Provide the [X, Y] coordinate of the cell's center where the given text is located.  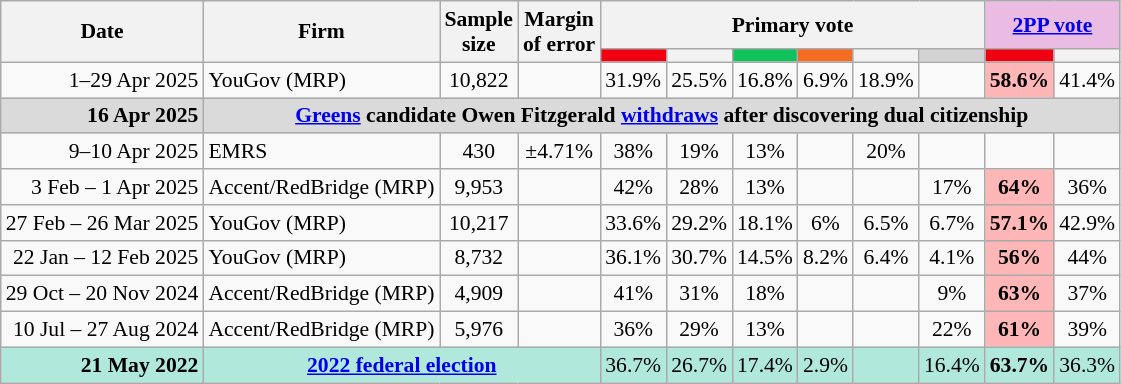
28% [699, 187]
29.2% [699, 223]
Firm [321, 32]
9–10 Apr 2025 [102, 152]
2PP vote [1052, 25]
±4.71% [559, 152]
Greens candidate Owen Fitzgerald withdraws after discovering dual citizenship [662, 116]
18.9% [886, 80]
Samplesize [479, 32]
22% [952, 330]
57.1% [1020, 223]
19% [699, 152]
63% [1020, 294]
22 Jan – 12 Feb 2025 [102, 258]
17.4% [765, 365]
8.2% [826, 258]
3 Feb – 1 Apr 2025 [102, 187]
36.3% [1087, 365]
58.6% [1020, 80]
14.5% [765, 258]
42% [633, 187]
9,953 [479, 187]
5,976 [479, 330]
26.7% [699, 365]
36.7% [633, 365]
63.7% [1020, 365]
42.9% [1087, 223]
17% [952, 187]
10,822 [479, 80]
27 Feb – 26 Mar 2025 [102, 223]
4.1% [952, 258]
2022 federal election [402, 365]
1–29 Apr 2025 [102, 80]
16 Apr 2025 [102, 116]
36.1% [633, 258]
33.6% [633, 223]
10 Jul – 27 Aug 2024 [102, 330]
16.4% [952, 365]
37% [1087, 294]
6% [826, 223]
6.5% [886, 223]
Marginof error [559, 32]
2.9% [826, 365]
Date [102, 32]
6.9% [826, 80]
31.9% [633, 80]
61% [1020, 330]
44% [1087, 258]
31% [699, 294]
41.4% [1087, 80]
6.7% [952, 223]
18.1% [765, 223]
430 [479, 152]
41% [633, 294]
10,217 [479, 223]
38% [633, 152]
6.4% [886, 258]
9% [952, 294]
56% [1020, 258]
4,909 [479, 294]
29 Oct – 20 Nov 2024 [102, 294]
18% [765, 294]
39% [1087, 330]
EMRS [321, 152]
16.8% [765, 80]
64% [1020, 187]
Primary vote [792, 25]
21 May 2022 [102, 365]
29% [699, 330]
20% [886, 152]
30.7% [699, 258]
8,732 [479, 258]
25.5% [699, 80]
